Output the (x, y) coordinate of the center of the cell containing the given text.  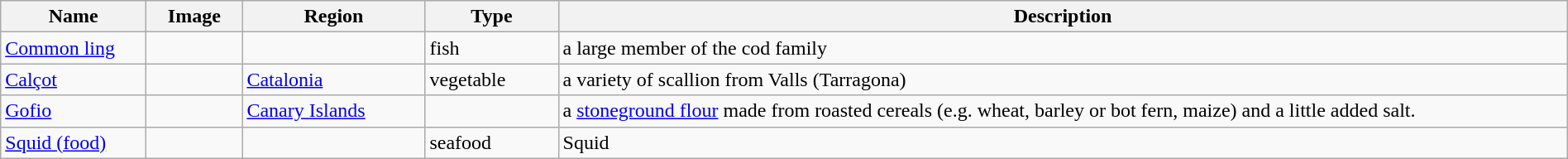
seafood (491, 142)
fish (491, 48)
Squid (food) (74, 142)
vegetable (491, 79)
a variety of scallion from Valls (Tarragona) (1063, 79)
Common ling (74, 48)
Type (491, 17)
Description (1063, 17)
Catalonia (334, 79)
Canary Islands (334, 111)
a stoneground flour made from roasted cereals (e.g. wheat, barley or bot fern, maize) and a little added salt. (1063, 111)
Calçot (74, 79)
Gofio (74, 111)
Name (74, 17)
Image (194, 17)
Region (334, 17)
Squid (1063, 142)
a large member of the cod family (1063, 48)
